Scan for the cell matching the given text and deliver its (X, Y) coordinate at center. 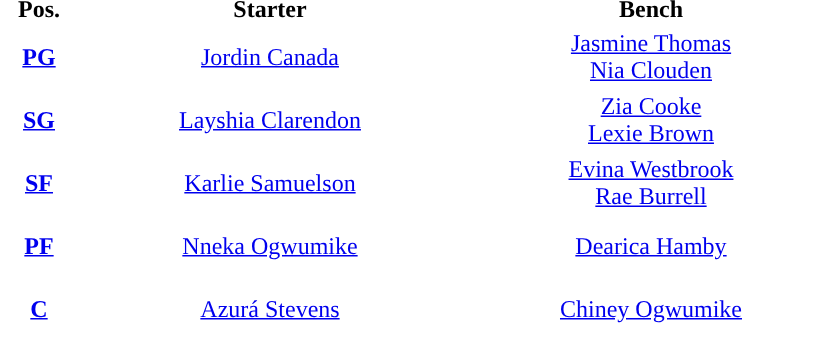
Karlie Samuelson (270, 183)
PG (39, 57)
Evina WestbrookRae Burrell (651, 183)
Jasmine ThomasNia Clouden (651, 57)
Chiney Ogwumike (651, 309)
Layshia Clarendon (270, 120)
SG (39, 120)
Azurá Stevens (270, 309)
Zia CookeLexie Brown (651, 120)
Jordin Canada (270, 57)
PF (39, 246)
Nneka Ogwumike (270, 246)
C (39, 309)
Dearica Hamby (651, 246)
SF (39, 183)
